Scan for the cell matching the given text and deliver its [x, y] coordinate at center. 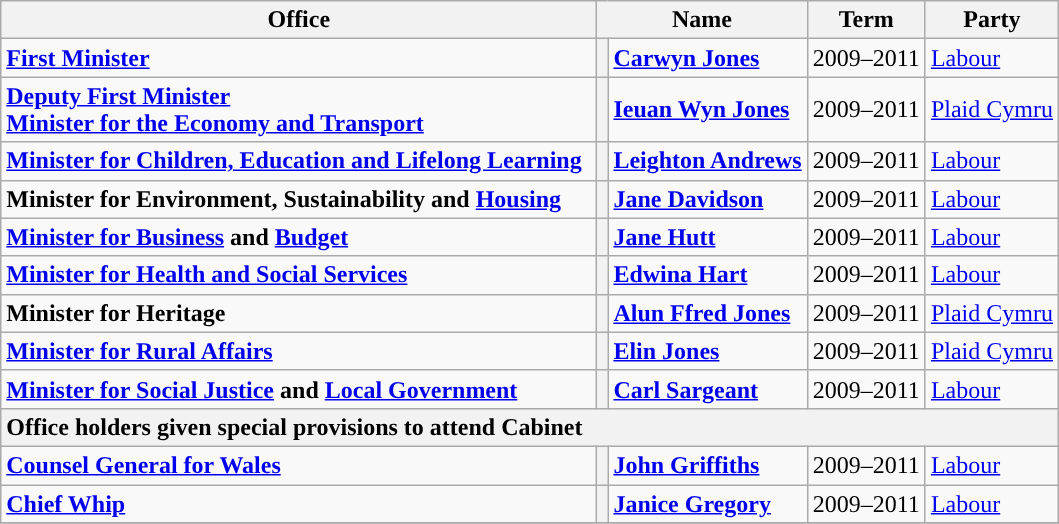
Leighton Andrews [708, 161]
Jane Davidson [708, 199]
Minister for Heritage [299, 313]
Minister for Environment, Sustainability and Housing [299, 199]
Deputy First MinisterMinister for the Economy and Transport [299, 110]
Minister for Social Justice and Local Government [299, 389]
Term [866, 20]
Minister for Rural Affairs [299, 351]
John Griffiths [708, 465]
Minister for Business and Budget [299, 237]
Alun Ffred Jones [708, 313]
Ieuan Wyn Jones [708, 110]
Office [299, 20]
Party [992, 20]
Elin Jones [708, 351]
Counsel General for Wales [299, 465]
Carl Sargeant [708, 389]
Jane Hutt [708, 237]
Janice Gregory [708, 503]
Minister for Health and Social Services [299, 275]
Office holders given special provisions to attend Cabinet [530, 427]
Chief Whip [299, 503]
Minister for Children, Education and Lifelong Learning [299, 161]
Carwyn Jones [708, 58]
Edwina Hart [708, 275]
First Minister [299, 58]
Name [702, 20]
